Extract the [x, y] coordinate from the center of the cell holding the provided text.  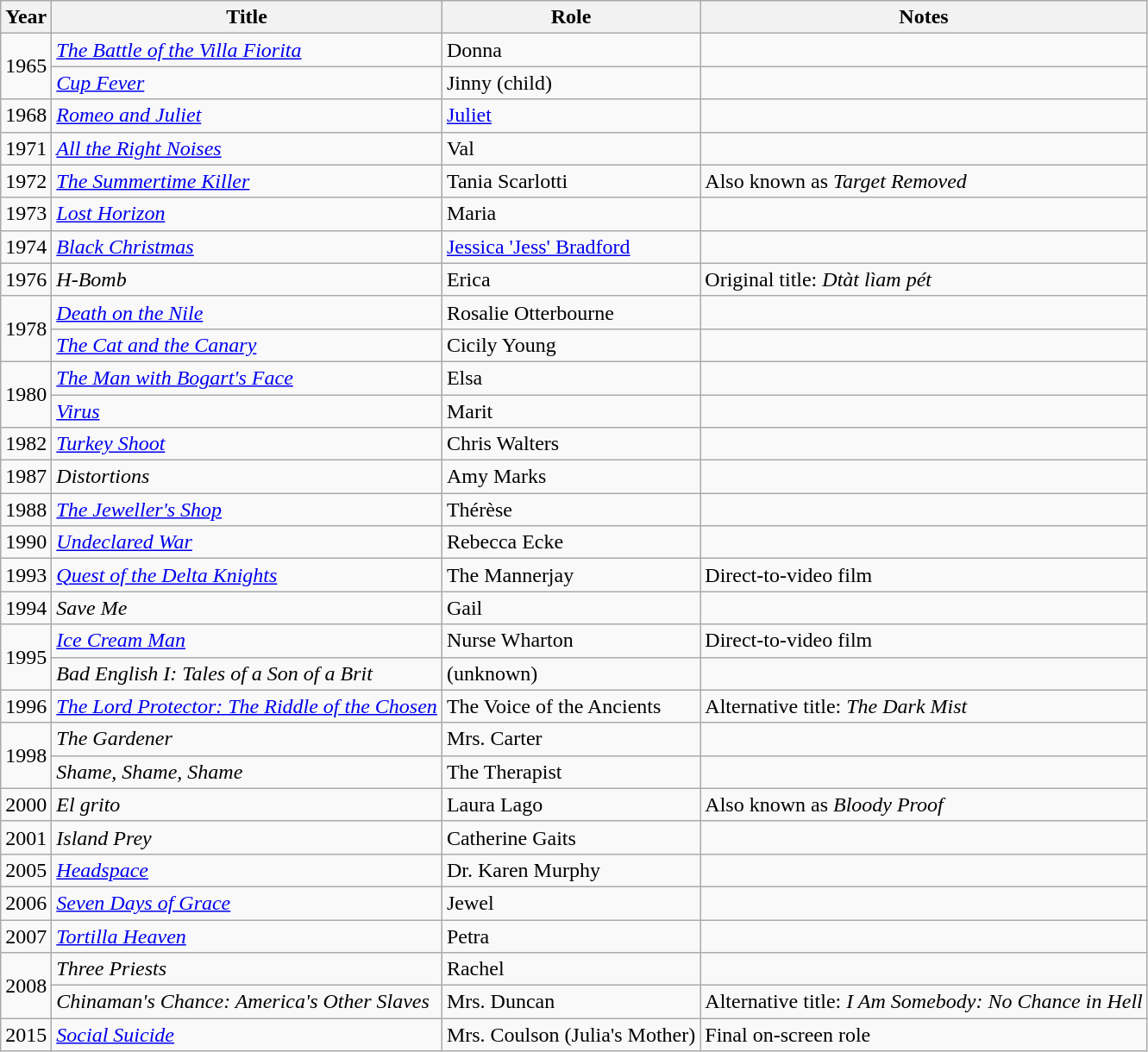
Black Christmas [247, 247]
1982 [26, 444]
The Man with Bogart's Face [247, 378]
Notes [925, 17]
Jewel [571, 903]
1968 [26, 116]
Juliet [571, 116]
Maria [571, 214]
Role [571, 17]
Cup Fever [247, 83]
Marit [571, 411]
Amy Marks [571, 477]
All the Right Noises [247, 148]
Thérèse [571, 510]
1988 [26, 510]
Seven Days of Grace [247, 903]
Ice Cream Man [247, 641]
The Cat and the Canary [247, 345]
Mrs. Coulson (Julia's Mother) [571, 1035]
Catherine Gaits [571, 837]
The Gardener [247, 739]
Laura Lago [571, 805]
1976 [26, 279]
Jinny (child) [571, 83]
Also known as Bloody Proof [925, 805]
1978 [26, 329]
Petra [571, 936]
1971 [26, 148]
Save Me [247, 608]
The Battle of the Villa Fiorita [247, 50]
1994 [26, 608]
Tania Scarlotti [571, 181]
Cicily Young [571, 345]
1973 [26, 214]
Also known as Target Removed [925, 181]
Tortilla Heaven [247, 936]
Erica [571, 279]
Three Priests [247, 969]
2007 [26, 936]
1998 [26, 755]
Nurse Wharton [571, 641]
Gail [571, 608]
Distortions [247, 477]
2005 [26, 870]
Chris Walters [571, 444]
Virus [247, 411]
Romeo and Juliet [247, 116]
Donna [571, 50]
Island Prey [247, 837]
2000 [26, 805]
Turkey Shoot [247, 444]
2001 [26, 837]
Jessica 'Jess' Bradford [571, 247]
2006 [26, 903]
Rachel [571, 969]
1993 [26, 575]
1990 [26, 542]
Elsa [571, 378]
Lost Horizon [247, 214]
The Voice of the Ancients [571, 706]
1996 [26, 706]
2015 [26, 1035]
The Mannerjay [571, 575]
The Summertime Killer [247, 181]
Year [26, 17]
2008 [26, 986]
1987 [26, 477]
Dr. Karen Murphy [571, 870]
The Therapist [571, 772]
1972 [26, 181]
Title [247, 17]
Shame, Shame, Shame [247, 772]
Quest of the Delta Knights [247, 575]
Undeclared War [247, 542]
Final on-screen role [925, 1035]
Rebecca Ecke [571, 542]
Bad English I: Tales of a Son of a Brit [247, 673]
The Lord Protector: The Riddle of the Chosen [247, 706]
(unknown) [571, 673]
1980 [26, 394]
Rosalie Otterbourne [571, 312]
H-Bomb [247, 279]
Headspace [247, 870]
Social Suicide [247, 1035]
Original title: Dtàt lìam pét [925, 279]
Death on the Nile [247, 312]
The Jeweller's Shop [247, 510]
Mrs. Duncan [571, 1002]
Chinaman's Chance: America's Other Slaves [247, 1002]
Val [571, 148]
Alternative title: I Am Somebody: No Chance in Hell [925, 1002]
Alternative title: The Dark Mist [925, 706]
1974 [26, 247]
1965 [26, 66]
1995 [26, 657]
Mrs. Carter [571, 739]
El grito [247, 805]
